Extract the [X, Y] coordinate from the center of the cell holding the provided text.  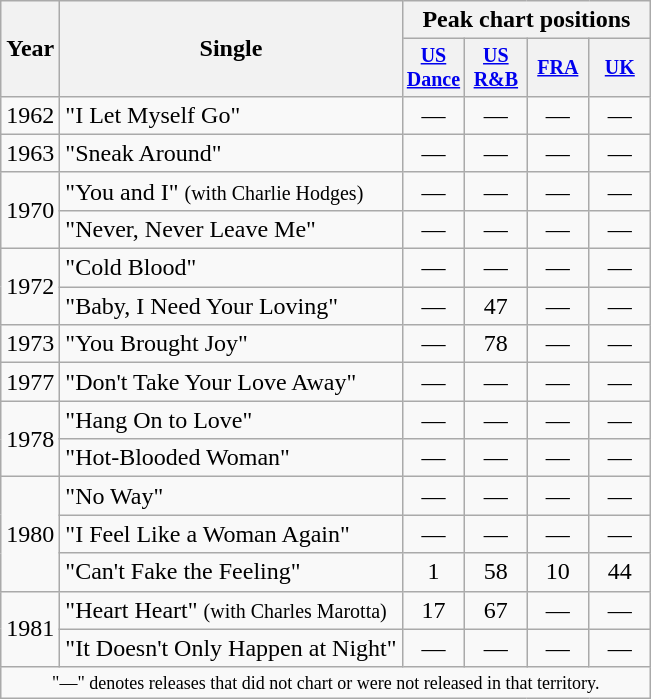
78 [496, 344]
"I Let Myself Go" [231, 115]
Year [30, 49]
1977 [30, 382]
"No Way" [231, 496]
1963 [30, 153]
US Dance [434, 68]
Single [231, 49]
44 [620, 572]
47 [496, 306]
58 [496, 572]
Peak chart positions [526, 20]
1970 [30, 210]
"Hot-Blooded Woman" [231, 458]
"You Brought Joy" [231, 344]
10 [558, 572]
"Baby, I Need Your Loving" [231, 306]
FRA [558, 68]
1962 [30, 115]
1973 [30, 344]
1972 [30, 287]
1 [434, 572]
1981 [30, 629]
"Don't Take Your Love Away" [231, 382]
"Cold Blood" [231, 268]
"Never, Never Leave Me" [231, 229]
"Heart Heart" (with Charles Marotta) [231, 610]
"You and I" (with Charlie Hodges) [231, 191]
1980 [30, 534]
1978 [30, 439]
"Hang On to Love" [231, 420]
UK [620, 68]
"Sneak Around" [231, 153]
"I Feel Like a Woman Again" [231, 534]
US R&B [496, 68]
"—" denotes releases that did not chart or were not released in that territory. [326, 682]
67 [496, 610]
"Can't Fake the Feeling" [231, 572]
"It Doesn't Only Happen at Night" [231, 648]
17 [434, 610]
